Return the [x, y] coordinate for the center point of the cell that contains the specified text.  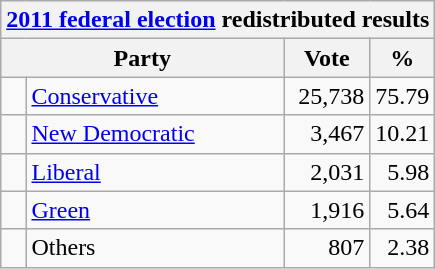
2011 federal election redistributed results [218, 20]
1,916 [327, 210]
5.98 [402, 172]
25,738 [327, 96]
5.64 [402, 210]
2.38 [402, 248]
75.79 [402, 96]
Green [155, 210]
10.21 [402, 134]
New Democratic [155, 134]
807 [327, 248]
2,031 [327, 172]
Conservative [155, 96]
Vote [327, 58]
Party [142, 58]
Others [155, 248]
% [402, 58]
3,467 [327, 134]
Liberal [155, 172]
